Output the (X, Y) coordinate of the center of the cell containing the given text.  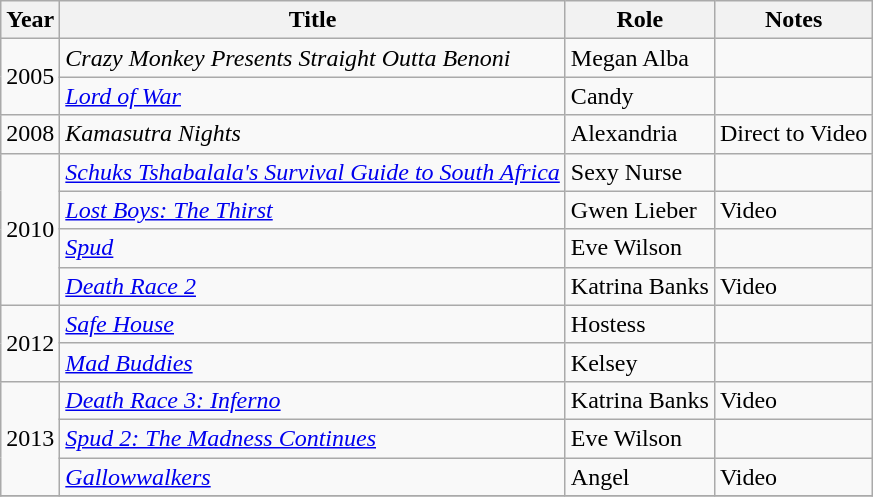
Death Race 2 (313, 286)
Lost Boys: The Thirst (313, 210)
Gallowwalkers (313, 477)
Lord of War (313, 96)
Spud 2: The Madness Continues (313, 438)
Safe House (313, 324)
Direct to Video (793, 134)
2012 (30, 343)
Crazy Monkey Presents Straight Outta Benoni (313, 58)
Sexy Nurse (640, 172)
Notes (793, 20)
Kamasutra Nights (313, 134)
Title (313, 20)
2005 (30, 77)
Mad Buddies (313, 362)
Angel (640, 477)
Kelsey (640, 362)
Alexandria (640, 134)
2008 (30, 134)
Candy (640, 96)
2013 (30, 438)
Role (640, 20)
Year (30, 20)
Schuks Tshabalala's Survival Guide to South Africa (313, 172)
Death Race 3: Inferno (313, 400)
Spud (313, 248)
Megan Alba (640, 58)
Gwen Lieber (640, 210)
2010 (30, 229)
Hostess (640, 324)
